Return the [X, Y] coordinate for the center point of the cell that contains the specified text.  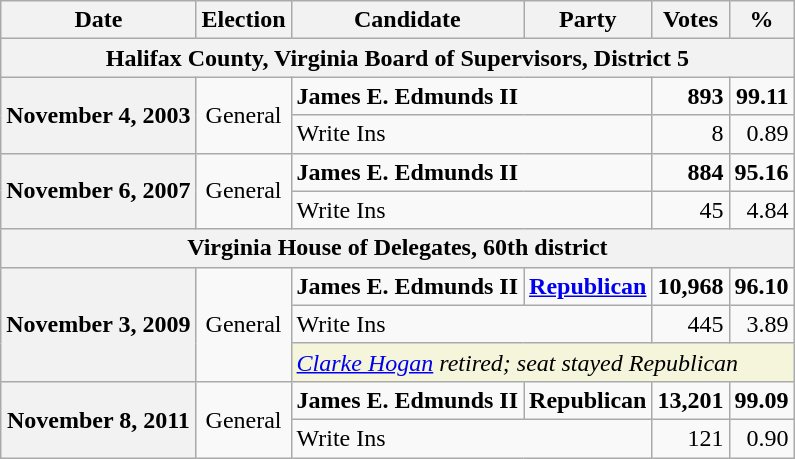
96.10 [762, 286]
45 [690, 210]
4.84 [762, 210]
November 3, 2009 [98, 324]
Party [588, 20]
November 6, 2007 [98, 191]
8 [690, 134]
Virginia House of Delegates, 60th district [398, 248]
95.16 [762, 172]
Halifax County, Virginia Board of Supervisors, District 5 [398, 58]
121 [690, 438]
893 [690, 96]
Date [98, 20]
Candidate [407, 20]
November 4, 2003 [98, 115]
99.09 [762, 400]
Clarke Hogan retired; seat stayed Republican [542, 362]
0.90 [762, 438]
13,201 [690, 400]
3.89 [762, 324]
Votes [690, 20]
% [762, 20]
November 8, 2011 [98, 419]
10,968 [690, 286]
445 [690, 324]
0.89 [762, 134]
Election [244, 20]
884 [690, 172]
99.11 [762, 96]
